Return (x, y) of the center of cell containing provided text 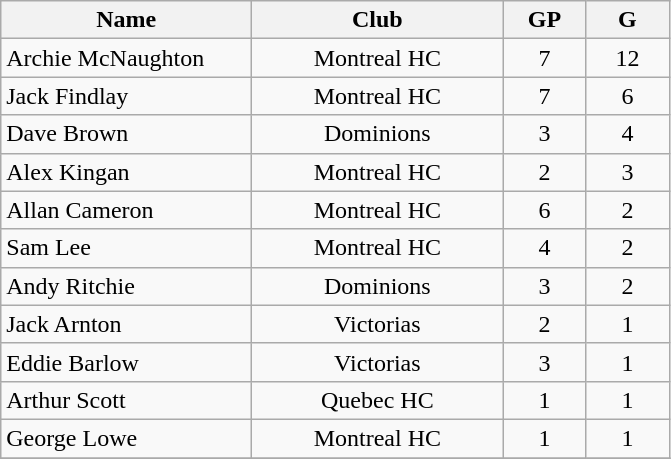
G (628, 20)
Dave Brown (126, 134)
Eddie Barlow (126, 362)
Jack Findlay (126, 96)
12 (628, 58)
Andy Ritchie (126, 286)
Club (378, 20)
Allan Cameron (126, 210)
Sam Lee (126, 248)
Archie McNaughton (126, 58)
George Lowe (126, 438)
Name (126, 20)
Quebec HC (378, 400)
Jack Arnton (126, 324)
GP (544, 20)
Alex Kingan (126, 172)
Arthur Scott (126, 400)
